Determine the (x, y) coordinate at the center of the cell enclosing the given text.  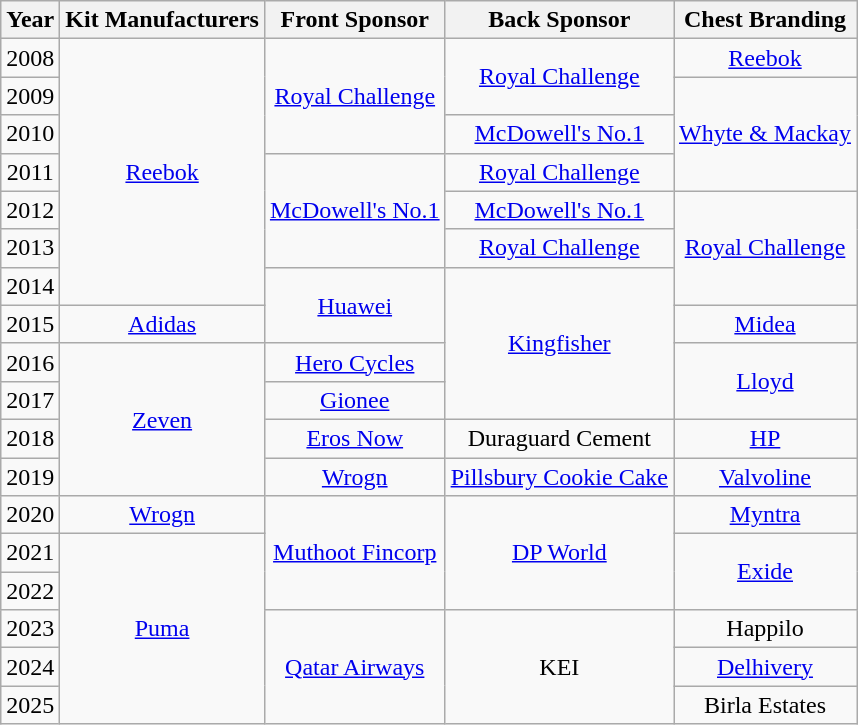
2011 (30, 172)
Hero Cycles (354, 362)
Midea (766, 324)
2015 (30, 324)
HP (766, 438)
2024 (30, 667)
2025 (30, 705)
Pillsbury Cookie Cake (559, 477)
2018 (30, 438)
2010 (30, 134)
2020 (30, 515)
Duraguard Cement (559, 438)
Kit Manufacturers (162, 20)
Exide (766, 572)
2014 (30, 286)
Huawei (354, 305)
Birla Estates (766, 705)
Front Sponsor (354, 20)
Qatar Airways (354, 667)
Delhivery (766, 667)
2009 (30, 96)
2008 (30, 58)
Zeven (162, 419)
Happilo (766, 629)
2016 (30, 362)
Year (30, 20)
2019 (30, 477)
2012 (30, 210)
Kingfisher (559, 343)
2022 (30, 591)
2013 (30, 248)
Myntra (766, 515)
KEI (559, 667)
Puma (162, 629)
DP World (559, 553)
2021 (30, 553)
Whyte & Mackay (766, 134)
2017 (30, 400)
Muthoot Fincorp (354, 553)
Gionee (354, 400)
Valvoline (766, 477)
Chest Branding (766, 20)
Lloyd (766, 381)
Eros Now (354, 438)
2023 (30, 629)
Adidas (162, 324)
Back Sponsor (559, 20)
